Output the (X, Y) coordinate of the center of the cell containing the given text.  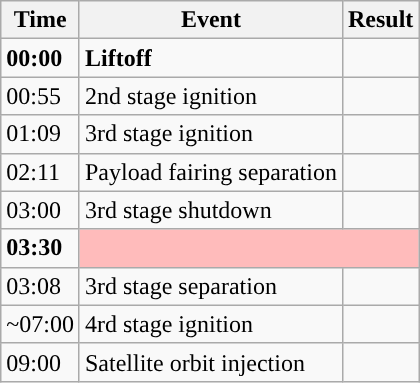
00:00 (40, 58)
Event (210, 20)
3rd stage separation (210, 286)
Liftoff (210, 58)
Result (380, 20)
3rd stage ignition (210, 134)
3rd stage shutdown (210, 210)
4rd stage ignition (210, 324)
09:00 (40, 362)
03:30 (40, 248)
02:11 (40, 172)
03:00 (40, 210)
Satellite orbit injection (210, 362)
Time (40, 20)
~07:00 (40, 324)
03:08 (40, 286)
Payload fairing separation (210, 172)
2nd stage ignition (210, 96)
01:09 (40, 134)
00:55 (40, 96)
